Find where the given text appears and provide that cell's center as [X, Y] coordinate. 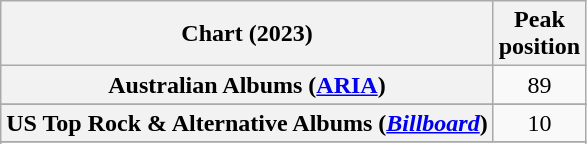
Chart (2023) [247, 34]
Australian Albums (ARIA) [247, 85]
89 [539, 85]
US Top Rock & Alternative Albums (Billboard) [247, 123]
10 [539, 123]
Peakposition [539, 34]
